Determine the (X, Y) coordinate at the center of the cell enclosing the given text.  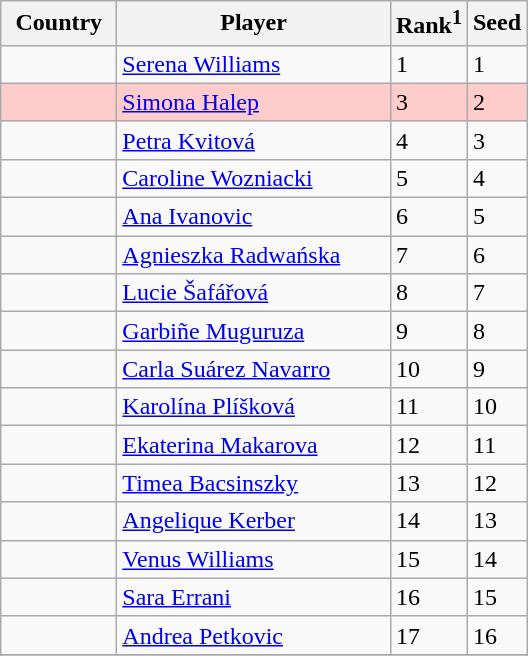
Simona Halep (254, 102)
17 (428, 635)
Garbiñe Muguruza (254, 331)
Ekaterina Makarova (254, 445)
Venus Williams (254, 559)
Karolína Plíšková (254, 407)
Petra Kvitová (254, 140)
Sara Errani (254, 597)
Lucie Šafářová (254, 293)
2 (496, 102)
Andrea Petkovic (254, 635)
Agnieszka Radwańska (254, 255)
Caroline Wozniacki (254, 178)
Carla Suárez Navarro (254, 369)
Country (59, 24)
Ana Ivanovic (254, 217)
Rank1 (428, 24)
Timea Bacsinszky (254, 483)
Seed (496, 24)
Angelique Kerber (254, 521)
Player (254, 24)
Serena Williams (254, 64)
